From the cell containing the given text, extract its center point as [X, Y] coordinate. 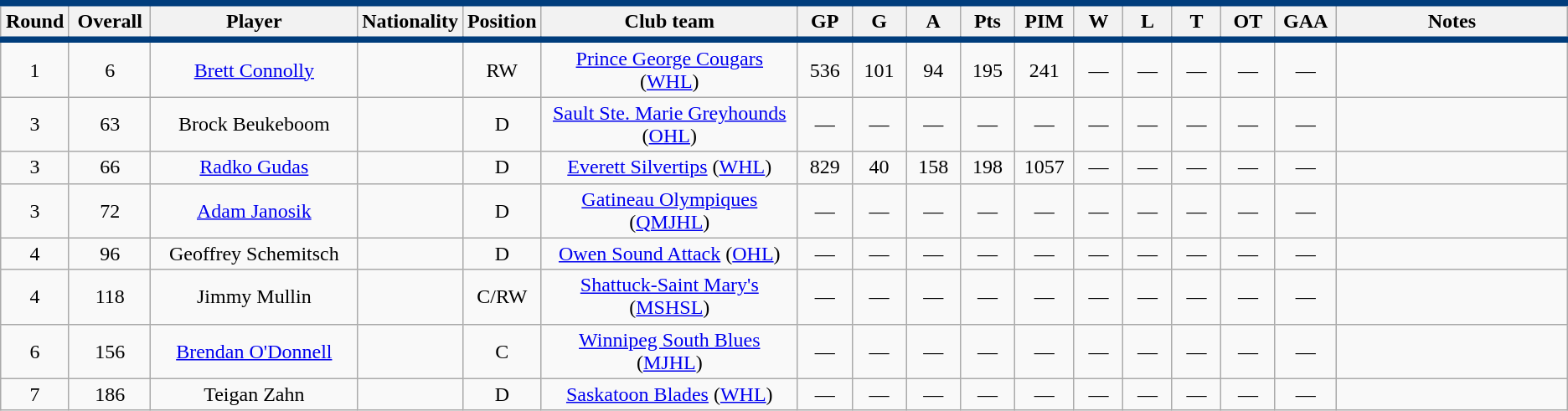
Brock Beukeboom [255, 124]
Sault Ste. Marie Greyhounds (OHL) [669, 124]
536 [824, 69]
Shattuck-Saint Mary's (MSHSL) [669, 296]
829 [824, 167]
Gatineau Olympiques (QMJHL) [669, 211]
118 [110, 296]
156 [110, 352]
G [879, 22]
241 [1044, 69]
Overall [110, 22]
Winnipeg South Blues (MJHL) [669, 352]
1 [35, 69]
7 [35, 394]
GAA [1306, 22]
GP [824, 22]
Owen Sound Attack (OHL) [669, 254]
Teigan Zahn [255, 394]
94 [933, 69]
Jimmy Mullin [255, 296]
Adam Janosik [255, 211]
Club team [669, 22]
96 [110, 254]
OT [1248, 22]
Round [35, 22]
L [1148, 22]
186 [110, 394]
T [1196, 22]
Position [502, 22]
40 [879, 167]
195 [988, 69]
Geoffrey Schemitsch [255, 254]
Everett Silvertips (WHL) [669, 167]
Player [255, 22]
Saskatoon Blades (WHL) [669, 394]
63 [110, 124]
A [933, 22]
PIM [1044, 22]
1057 [1044, 167]
Radko Gudas [255, 167]
Nationality [410, 22]
Pts [988, 22]
RW [502, 69]
158 [933, 167]
101 [879, 69]
66 [110, 167]
Notes [1452, 22]
C [502, 352]
198 [988, 167]
W [1099, 22]
Prince George Cougars (WHL) [669, 69]
C/RW [502, 296]
72 [110, 211]
Brendan O'Donnell [255, 352]
Brett Connolly [255, 69]
